Provide the [X, Y] coordinate of the cell's center where the given text is located.  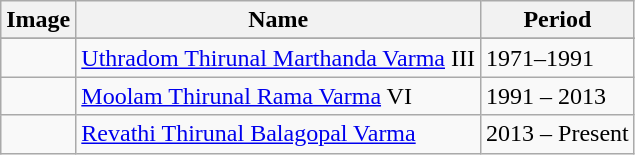
Name [278, 20]
Image [38, 20]
Uthradom Thirunal Marthanda Varma III [278, 58]
1991 – 2013 [558, 96]
1971–1991 [558, 58]
Revathi Thirunal Balagopal Varma [278, 134]
2013 – Present [558, 134]
Period [558, 20]
Moolam Thirunal Rama Varma VI [278, 96]
